Provide the (X, Y) coordinate of the cell's center where the given text is located.  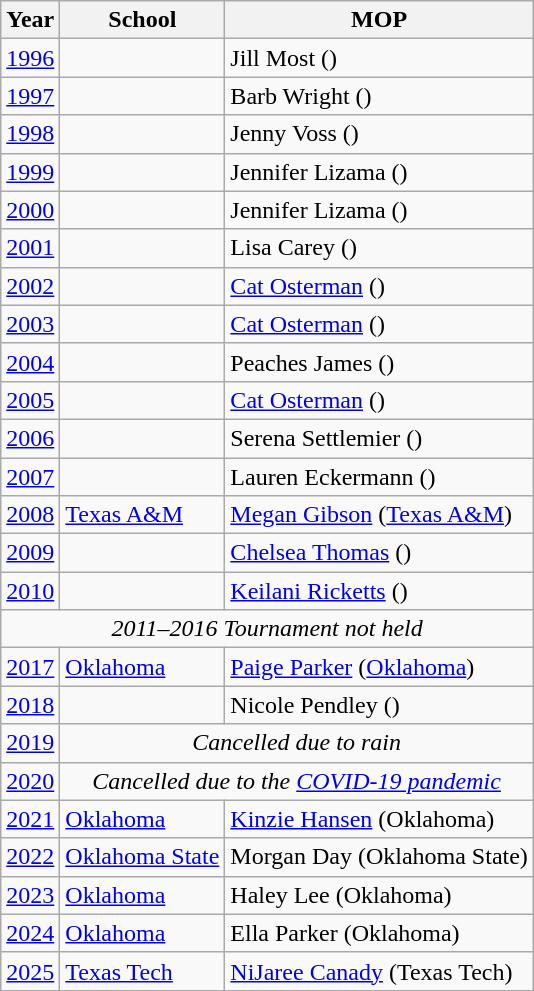
Peaches James () (380, 362)
Serena Settlemier () (380, 438)
School (142, 20)
Cancelled due to the COVID-19 pandemic (297, 781)
2008 (30, 515)
2023 (30, 895)
Megan Gibson (Texas A&M) (380, 515)
2002 (30, 286)
2019 (30, 743)
Ella Parker (Oklahoma) (380, 933)
NiJaree Canady (Texas Tech) (380, 971)
Keilani Ricketts () (380, 591)
2003 (30, 324)
1999 (30, 172)
2004 (30, 362)
2010 (30, 591)
Kinzie Hansen (Oklahoma) (380, 819)
Haley Lee (Oklahoma) (380, 895)
MOP (380, 20)
2018 (30, 705)
Barb Wright () (380, 96)
1998 (30, 134)
2020 (30, 781)
2005 (30, 400)
Texas Tech (142, 971)
2007 (30, 477)
Lisa Carey () (380, 248)
2006 (30, 438)
2011–2016 Tournament not held (268, 629)
2022 (30, 857)
2009 (30, 553)
Morgan Day (Oklahoma State) (380, 857)
1997 (30, 96)
Year (30, 20)
Jenny Voss () (380, 134)
Texas A&M (142, 515)
Lauren Eckermann () (380, 477)
Jill Most () (380, 58)
Paige Parker (Oklahoma) (380, 667)
2001 (30, 248)
2017 (30, 667)
Chelsea Thomas () (380, 553)
2024 (30, 933)
Oklahoma State (142, 857)
2000 (30, 210)
1996 (30, 58)
Cancelled due to rain (297, 743)
2025 (30, 971)
2021 (30, 819)
Nicole Pendley () (380, 705)
